Extract the (X, Y) coordinate from the center of the cell holding the provided text.  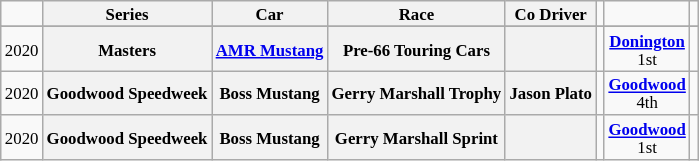
Pre-66 Touring Cars (416, 49)
Jason Plato (550, 93)
Series (128, 14)
Race (416, 14)
Goodwood4th (647, 93)
Co Driver (550, 14)
Gerry Marshall Trophy (416, 93)
Donington1st (647, 49)
Goodwood1st (647, 138)
Gerry Marshall Sprint (416, 138)
AMR Mustang (270, 49)
Masters (128, 49)
Car (270, 14)
